Pinpoint the cell where the given text exists, returning its (X, Y) midpoint coordinate. 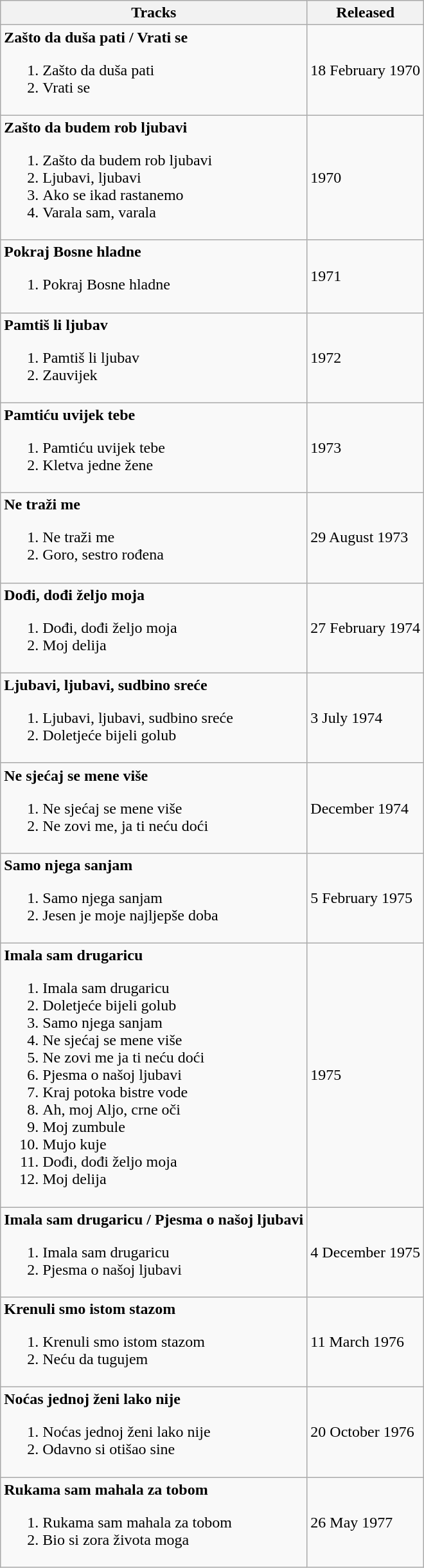
3 July 1974 (366, 718)
Ne traži meNe traži meGoro, sestro rođena (154, 538)
Released (366, 13)
27 February 1974 (366, 628)
Pamtiš li ljubavPamtiš li ljubavZauvijek (154, 358)
Pamtiću uvijek tebePamtiću uvijek tebeKletva jedne žene (154, 448)
Ljubavi, ljubavi, sudbino srećeLjubavi, ljubavi, sudbino srećeDoletjeće bijeli golub (154, 718)
Tracks (154, 13)
1973 (366, 448)
29 August 1973 (366, 538)
Imala sam drugaricu / Pjesma o našoj ljubaviImala sam drugaricuPjesma o našoj ljubavi (154, 1252)
Pokraj Bosne hladnePokraj Bosne hladne (154, 277)
11 March 1976 (366, 1342)
18 February 1970 (366, 70)
December 1974 (366, 808)
Dođi, dođi željo mojaDođi, dođi željo mojaMoj delija (154, 628)
1971 (366, 277)
Zašto da duša pati / Vrati seZašto da duša patiVrati se (154, 70)
20 October 1976 (366, 1432)
Noćas jednoj ženi lako nijeNoćas jednoj ženi lako nijeOdavno si otišao sine (154, 1432)
26 May 1977 (366, 1522)
1975 (366, 1075)
Zašto da budem rob ljubaviZašto da budem rob ljubaviLjubavi, ljubaviAko se ikad rastanemoVarala sam, varala (154, 178)
Rukama sam mahala za tobomRukama sam mahala za tobomBio si zora života moga (154, 1522)
Samo njega sanjamSamo njega sanjamJesen je moje najljepše doba (154, 898)
1972 (366, 358)
4 December 1975 (366, 1252)
1970 (366, 178)
Krenuli smo istom stazomKrenuli smo istom stazomNeću da tugujem (154, 1342)
5 February 1975 (366, 898)
Ne sjećaj se mene višeNe sjećaj se mene višeNe zovi me, ja ti neću doći (154, 808)
